Pinpoint the cell where the given text exists, returning its [X, Y] midpoint coordinate. 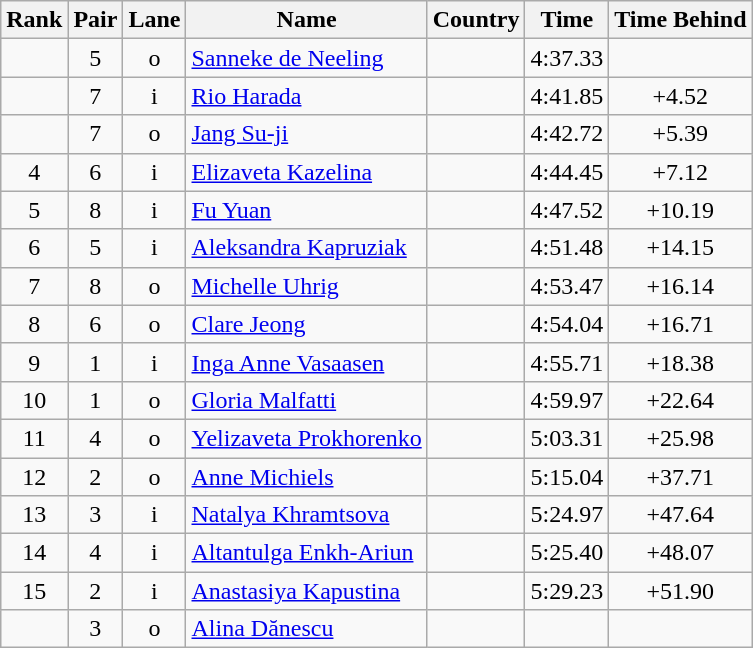
+47.64 [680, 515]
4:55.71 [567, 362]
Yelizaveta Prokhorenko [306, 438]
Pair [96, 20]
Rank [34, 20]
5:24.97 [567, 515]
+51.90 [680, 591]
Alina Dănescu [306, 629]
Natalya Khramtsova [306, 515]
13 [34, 515]
Gloria Malfatti [306, 400]
15 [34, 591]
4:37.33 [567, 58]
Rio Harada [306, 96]
+48.07 [680, 553]
Michelle Uhrig [306, 286]
Aleksandra Kapruziak [306, 248]
4:42.72 [567, 134]
+18.38 [680, 362]
Anastasiya Kapustina [306, 591]
+7.12 [680, 172]
5:15.04 [567, 477]
Time [567, 20]
Country [476, 20]
Time Behind [680, 20]
Inga Anne Vasaasen [306, 362]
5:25.40 [567, 553]
Anne Michiels [306, 477]
+10.19 [680, 210]
+22.64 [680, 400]
10 [34, 400]
5:03.31 [567, 438]
14 [34, 553]
4:59.97 [567, 400]
Elizaveta Kazelina [306, 172]
Lane [154, 20]
5:29.23 [567, 591]
4:44.45 [567, 172]
4:51.48 [567, 248]
+16.71 [680, 324]
4:41.85 [567, 96]
+37.71 [680, 477]
+4.52 [680, 96]
Clare Jeong [306, 324]
Sanneke de Neeling [306, 58]
11 [34, 438]
Fu Yuan [306, 210]
+16.14 [680, 286]
+14.15 [680, 248]
Altantulga Enkh-Ariun [306, 553]
Name [306, 20]
12 [34, 477]
+25.98 [680, 438]
4:54.04 [567, 324]
Jang Su-ji [306, 134]
4:53.47 [567, 286]
+5.39 [680, 134]
9 [34, 362]
4:47.52 [567, 210]
